Capture the cell that displays the provided text and extract its (X, Y) central coordinate. 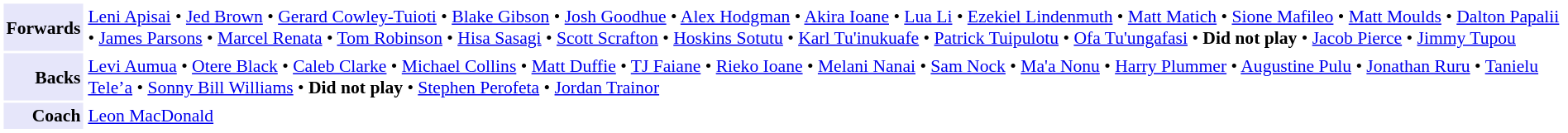
Leon MacDonald (825, 116)
Backs (43, 76)
Forwards (43, 26)
Coach (43, 116)
